Pinpoint the cell where the given text exists, returning its (x, y) midpoint coordinate. 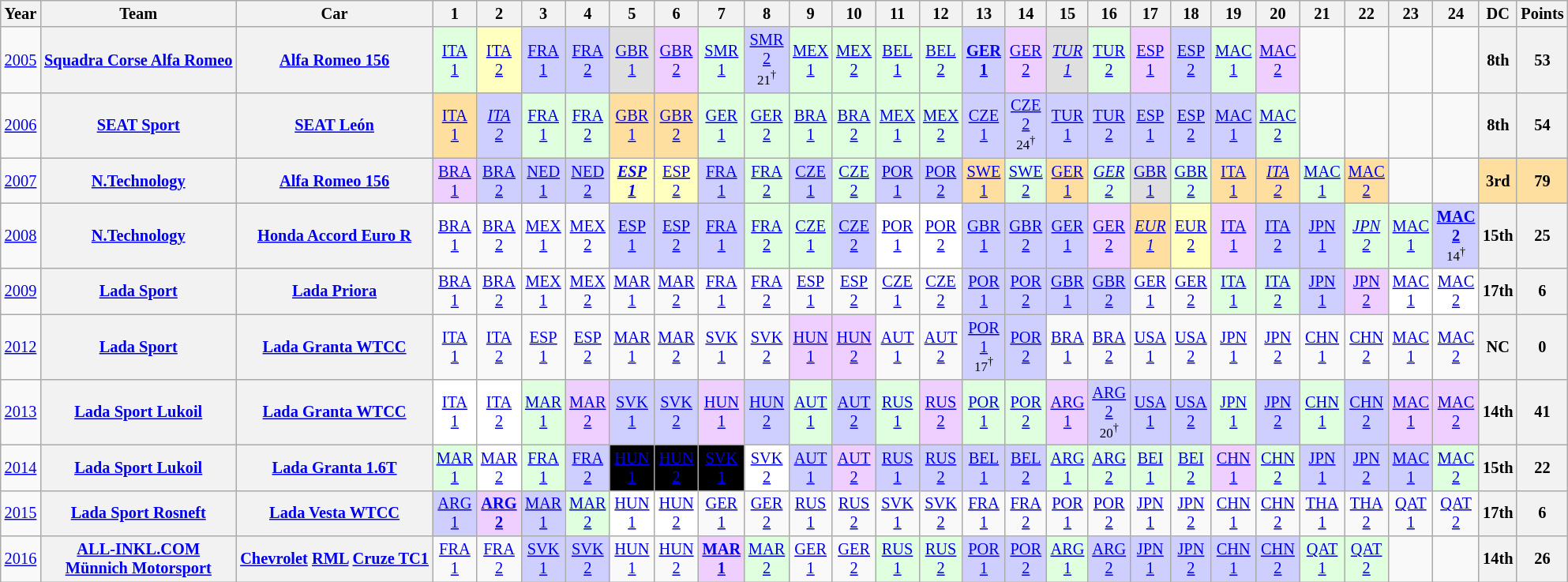
41 (1542, 412)
Squadra Corse Alfa Romeo (138, 60)
Lada Sport Rosneft (138, 513)
2013 (21, 412)
MAC214† (1456, 235)
19 (1233, 13)
26 (1542, 559)
DC (1498, 13)
Lada Vesta WTCC (335, 513)
1 (455, 13)
SEAT León (335, 125)
SMR221† (767, 60)
2007 (21, 181)
12 (941, 13)
Lada Priora (335, 291)
14 (1026, 13)
7 (722, 13)
2016 (21, 559)
SWE1 (984, 181)
Car (335, 13)
NED1 (543, 181)
24 (1456, 13)
10 (854, 13)
BEI1 (1150, 467)
SEAT Sport (138, 125)
2009 (21, 291)
EUR2 (1191, 235)
3 (543, 13)
2 (499, 13)
THA1 (1322, 513)
2006 (21, 125)
CZE224† (1026, 125)
20 (1277, 13)
SWE2 (1026, 181)
18 (1191, 13)
4 (587, 13)
ARG220† (1108, 412)
21 (1322, 13)
2014 (21, 467)
17 (1150, 13)
54 (1542, 125)
5 (632, 13)
Honda Accord Euro R (335, 235)
53 (1542, 60)
Points (1542, 13)
3rd (1498, 181)
11 (897, 13)
2015 (21, 513)
EUR1 (1150, 235)
Chevrolet RML Cruze TC1 (335, 559)
2012 (21, 347)
Team (138, 13)
NED2 (587, 181)
POR117† (984, 347)
Lada Granta 1.6T (335, 467)
THA2 (1367, 513)
8 (767, 13)
23 (1411, 13)
15 (1067, 13)
0 (1542, 347)
25 (1542, 235)
Year (21, 13)
13 (984, 13)
NC (1498, 347)
SMR1 (722, 60)
16 (1108, 13)
9 (810, 13)
ALL-INKL.COMMünnich Motorsport (138, 559)
BEI2 (1191, 467)
2008 (21, 235)
2005 (21, 60)
79 (1542, 181)
